Locate the cell with the specified text and output its (X, Y) center coordinate. 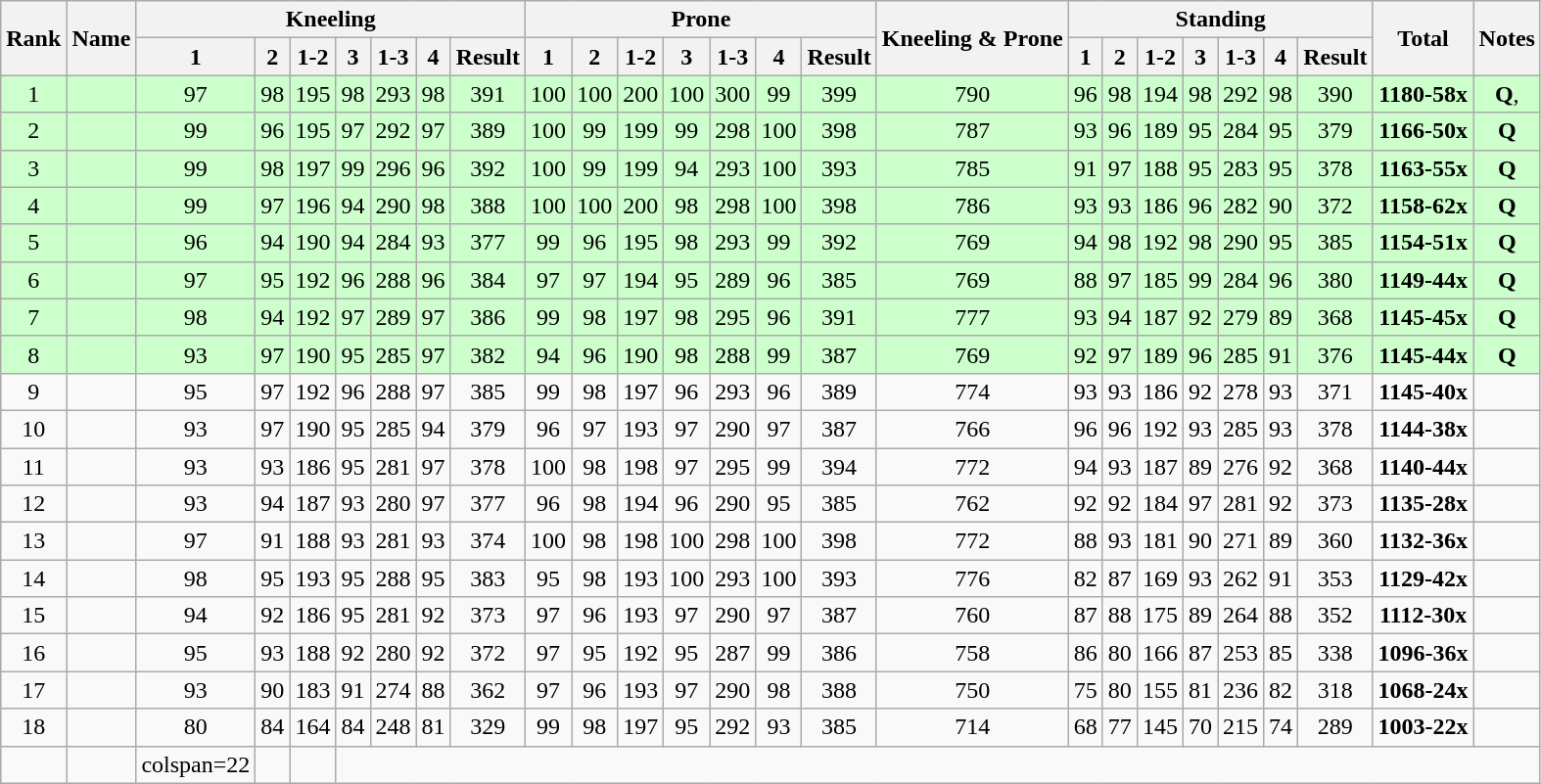
380 (1335, 280)
1096-36x (1424, 653)
Kneeling & Prone (972, 38)
390 (1335, 94)
13 (33, 541)
777 (972, 317)
750 (972, 690)
1158-62x (1424, 206)
262 (1241, 578)
318 (1335, 690)
1068-24x (1424, 690)
1132-36x (1424, 541)
274 (394, 690)
75 (1085, 690)
376 (1335, 354)
766 (972, 429)
758 (972, 653)
338 (1335, 653)
352 (1335, 616)
253 (1241, 653)
371 (1335, 392)
300 (732, 94)
360 (1335, 541)
786 (972, 206)
196 (313, 206)
383 (488, 578)
271 (1241, 541)
175 (1159, 616)
1129-42x (1424, 578)
15 (33, 616)
Q, (1507, 94)
5 (33, 243)
10 (33, 429)
1145-40x (1424, 392)
Notes (1507, 38)
296 (394, 168)
1112-30x (1424, 616)
762 (972, 504)
Prone (701, 20)
12 (33, 504)
1145-45x (1424, 317)
248 (394, 727)
colspan=22 (196, 764)
215 (1241, 727)
6 (33, 280)
74 (1281, 727)
760 (972, 616)
Rank (33, 38)
787 (972, 131)
382 (488, 354)
394 (839, 467)
9 (33, 392)
Kneeling (331, 20)
374 (488, 541)
282 (1241, 206)
329 (488, 727)
1144-38x (1424, 429)
1003-22x (1424, 727)
16 (33, 653)
70 (1200, 727)
1140-44x (1424, 467)
264 (1241, 616)
8 (33, 354)
362 (488, 690)
Name (102, 38)
164 (313, 727)
Standing (1220, 20)
287 (732, 653)
77 (1120, 727)
85 (1281, 653)
184 (1159, 504)
18 (33, 727)
185 (1159, 280)
776 (972, 578)
183 (313, 690)
1149-44x (1424, 280)
1163-55x (1424, 168)
68 (1085, 727)
774 (972, 392)
714 (972, 727)
166 (1159, 653)
1180-58x (1424, 94)
86 (1085, 653)
399 (839, 94)
14 (33, 578)
1135-28x (1424, 504)
181 (1159, 541)
1166-50x (1424, 131)
384 (488, 280)
790 (972, 94)
785 (972, 168)
155 (1159, 690)
283 (1241, 168)
276 (1241, 467)
1154-51x (1424, 243)
169 (1159, 578)
236 (1241, 690)
17 (33, 690)
353 (1335, 578)
279 (1241, 317)
145 (1159, 727)
278 (1241, 392)
7 (33, 317)
11 (33, 467)
1145-44x (1424, 354)
Total (1424, 38)
